Detect which cell encompasses the target text, then output its (X, Y) center coordinate. 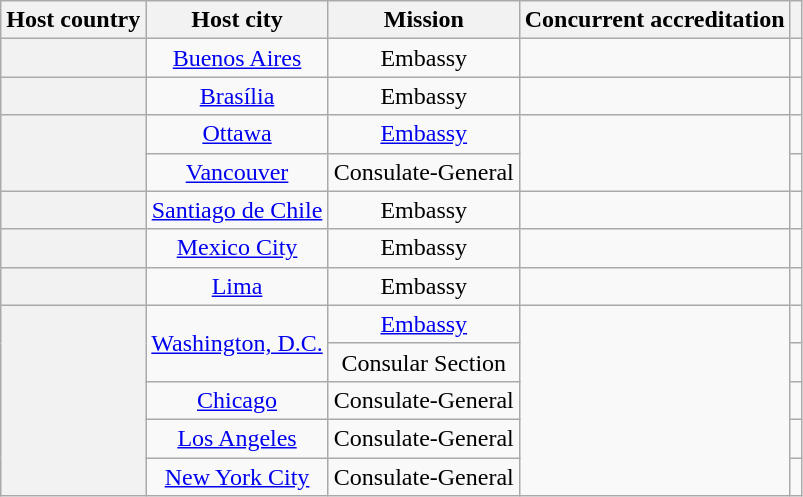
Consular Section (424, 362)
New York City (237, 477)
Host city (237, 20)
Ottawa (237, 134)
Santiago de Chile (237, 210)
Mexico City (237, 248)
Brasília (237, 96)
Buenos Aires (237, 58)
Mission (424, 20)
Lima (237, 286)
Los Angeles (237, 438)
Concurrent accreditation (654, 20)
Host country (74, 20)
Vancouver (237, 172)
Chicago (237, 400)
Washington, D.C. (237, 343)
